Output the [x, y] coordinate of the center of the cell containing the given text.  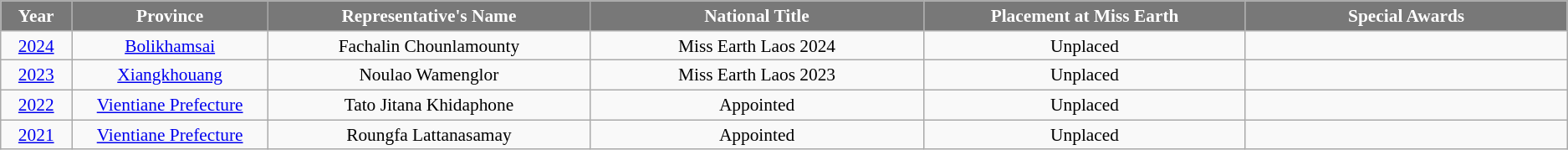
Xiangkhouang [171, 75]
Year [37, 16]
Bolikhamsai [171, 46]
2021 [37, 135]
Representative's Name [430, 16]
Province [171, 16]
Miss Earth Laos 2024 [757, 46]
Fachalin Chounlamounty [430, 46]
Noulao Wamenglor [430, 75]
2024 [37, 46]
Tato Jitana Khidaphone [430, 106]
2023 [37, 75]
Miss Earth Laos 2023 [757, 75]
Roungfa Lattanasamay [430, 135]
Special Awards [1407, 16]
2022 [37, 106]
National Title [757, 16]
Placement at Miss Earth [1085, 16]
